Search for the cell housing the specified text and yield its (x, y) center coordinate. 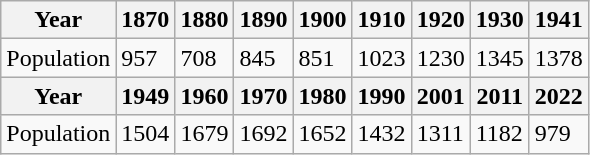
2011 (500, 96)
2001 (440, 96)
1970 (264, 96)
1980 (322, 96)
845 (264, 58)
1345 (500, 58)
2022 (558, 96)
1880 (204, 20)
1870 (146, 20)
1960 (204, 96)
1432 (382, 134)
1949 (146, 96)
1920 (440, 20)
851 (322, 58)
1990 (382, 96)
1910 (382, 20)
1230 (440, 58)
1023 (382, 58)
979 (558, 134)
1504 (146, 134)
1378 (558, 58)
1182 (500, 134)
1652 (322, 134)
1900 (322, 20)
1679 (204, 134)
1692 (264, 134)
708 (204, 58)
1930 (500, 20)
957 (146, 58)
1941 (558, 20)
1890 (264, 20)
1311 (440, 134)
